Output the (x, y) coordinate of the center of the cell containing the given text.  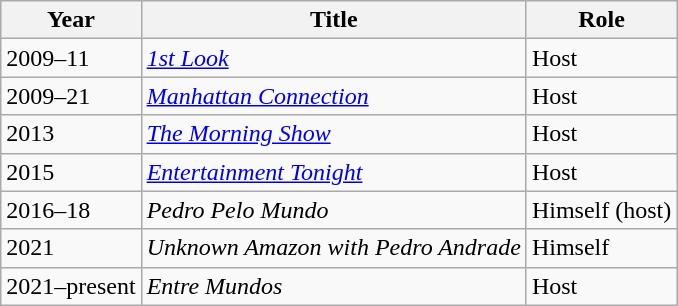
2009–21 (71, 96)
Himself (601, 248)
Title (334, 20)
Unknown Amazon with Pedro Andrade (334, 248)
2021–present (71, 286)
Entre Mundos (334, 286)
Entertainment Tonight (334, 172)
Role (601, 20)
Year (71, 20)
The Morning Show (334, 134)
Pedro Pelo Mundo (334, 210)
Himself (host) (601, 210)
2013 (71, 134)
Manhattan Connection (334, 96)
2021 (71, 248)
2009–11 (71, 58)
2015 (71, 172)
1st Look (334, 58)
2016–18 (71, 210)
